From the cell containing the given text, extract its center point as (x, y) coordinate. 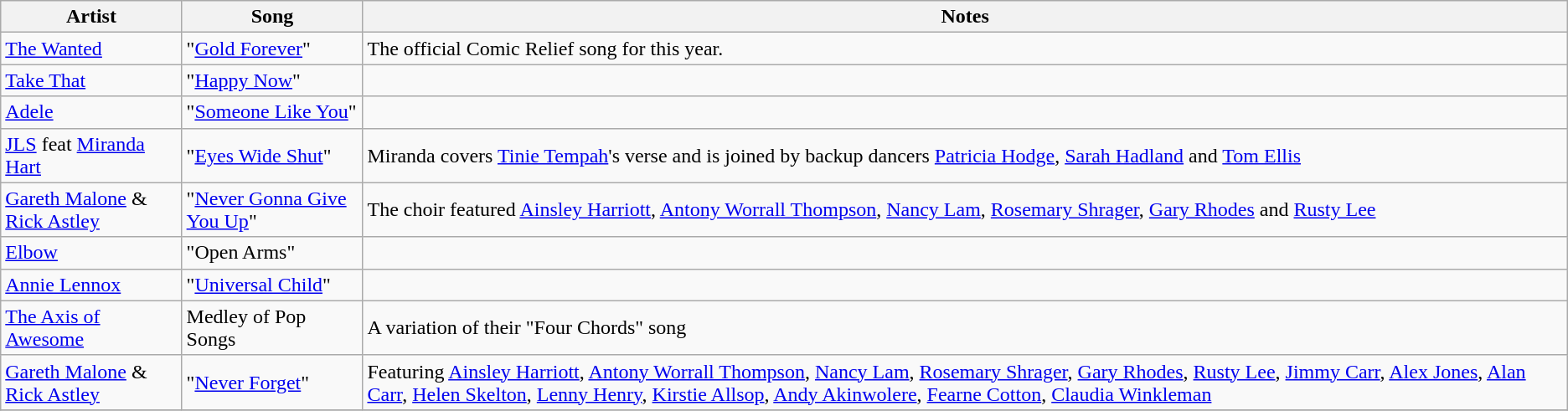
Medley of Pop Songs (272, 328)
The Axis of Awesome (91, 328)
Miranda covers Tinie Tempah's verse and is joined by backup dancers Patricia Hodge, Sarah Hadland and Tom Ellis (965, 156)
A variation of their "Four Chords" song (965, 328)
Take That (91, 80)
"Eyes Wide Shut" (272, 156)
"Never Forget" (272, 382)
"Universal Child" (272, 285)
JLS feat Miranda Hart (91, 156)
The choir featured Ainsley Harriott, Antony Worrall Thompson, Nancy Lam, Rosemary Shrager, Gary Rhodes and Rusty Lee (965, 209)
Notes (965, 17)
Annie Lennox (91, 285)
"Gold Forever" (272, 49)
Artist (91, 17)
The official Comic Relief song for this year. (965, 49)
"Never Gonna Give You Up" (272, 209)
"Open Arms" (272, 253)
"Happy Now" (272, 80)
Adele (91, 112)
The Wanted (91, 49)
Elbow (91, 253)
Song (272, 17)
"Someone Like You" (272, 112)
